Extract the (X, Y) coordinate from the center of the cell holding the provided text.  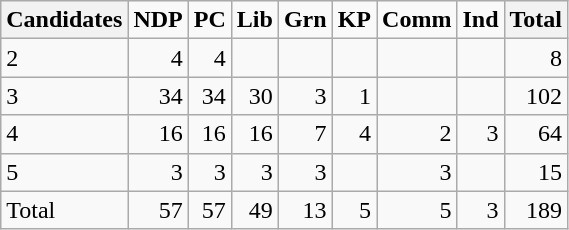
NDP (158, 20)
64 (536, 134)
KP (354, 20)
Grn (305, 20)
13 (305, 210)
Lib (254, 20)
102 (536, 96)
15 (536, 172)
49 (254, 210)
7 (305, 134)
1 (354, 96)
30 (254, 96)
Ind (480, 20)
Comm (417, 20)
189 (536, 210)
8 (536, 58)
Candidates (64, 20)
PC (210, 20)
